Scan for the cell matching the given text and deliver its (x, y) coordinate at center. 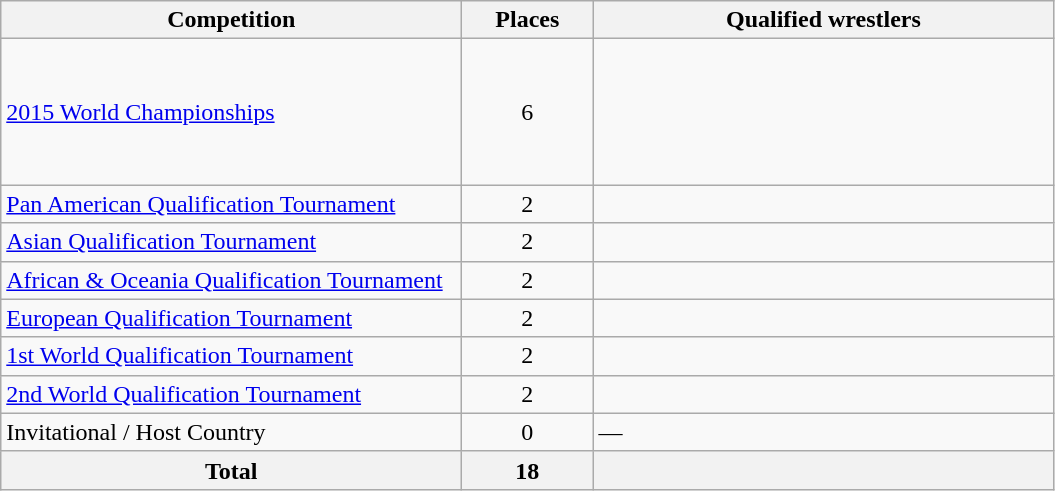
— (824, 432)
Places (528, 20)
2nd World Qualification Tournament (232, 394)
1st World Qualification Tournament (232, 356)
European Qualification Tournament (232, 318)
Pan American Qualification Tournament (232, 204)
18 (528, 470)
Competition (232, 20)
0 (528, 432)
Total (232, 470)
African & Oceania Qualification Tournament (232, 280)
Qualified wrestlers (824, 20)
2015 World Championships (232, 112)
Invitational / Host Country (232, 432)
6 (528, 112)
Asian Qualification Tournament (232, 242)
